Return (X, Y) of the center of cell containing provided text 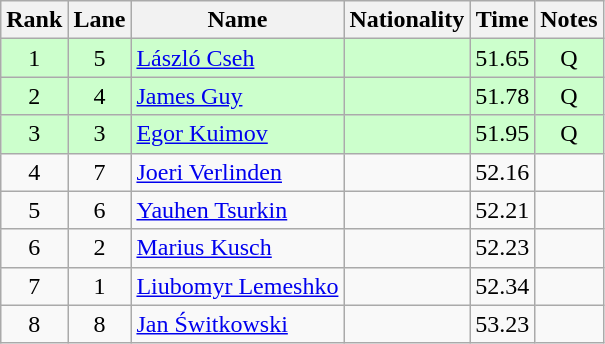
52.23 (502, 248)
Nationality (407, 20)
52.21 (502, 210)
László Cseh (238, 58)
Yauhen Tsurkin (238, 210)
Rank (34, 20)
Time (502, 20)
52.34 (502, 286)
52.16 (502, 172)
Lane (100, 20)
James Guy (238, 96)
53.23 (502, 324)
Joeri Verlinden (238, 172)
51.95 (502, 134)
51.65 (502, 58)
Marius Kusch (238, 248)
Liubomyr Lemeshko (238, 286)
Egor Kuimov (238, 134)
51.78 (502, 96)
Notes (569, 20)
Name (238, 20)
Jan Świtkowski (238, 324)
